Identify which cell holds the provided text, then report its (x, y) central coordinate. 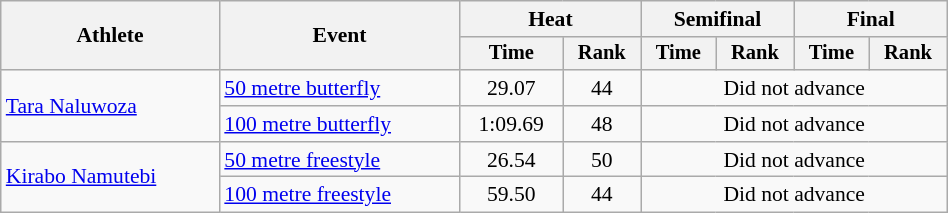
29.07 (512, 88)
100 metre butterfly (340, 124)
Kirabo Namutebi (110, 178)
48 (602, 124)
26.54 (512, 160)
Athlete (110, 36)
Tara Naluwoza (110, 106)
Event (340, 36)
1:09.69 (512, 124)
50 (602, 160)
59.50 (512, 195)
100 metre freestyle (340, 195)
Semifinal (718, 19)
Heat (550, 19)
50 metre freestyle (340, 160)
50 metre butterfly (340, 88)
Final (870, 19)
